Pinpoint the cell where the given text exists, returning its (X, Y) midpoint coordinate. 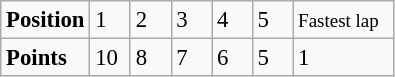
10 (110, 58)
3 (192, 20)
8 (150, 58)
Position (46, 20)
Fastest lap (344, 20)
4 (232, 20)
Points (46, 58)
6 (232, 58)
2 (150, 20)
7 (192, 58)
